Locate the cell with the specified text and output its (x, y) center coordinate. 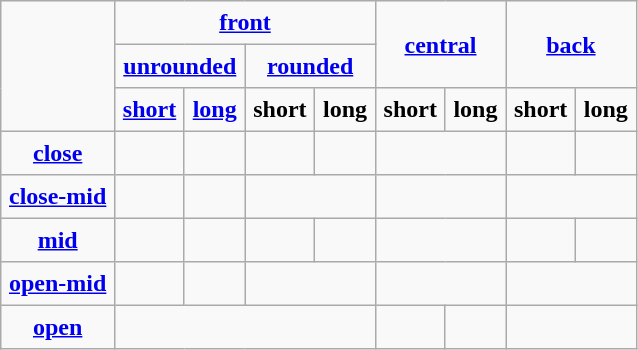
unrounded (180, 66)
rounded (310, 66)
open-mid (58, 284)
central (440, 44)
open (58, 327)
front (246, 23)
close-mid (58, 197)
close (58, 153)
mid (58, 240)
back (571, 44)
